Pinpoint the cell where the given text exists, returning its (x, y) midpoint coordinate. 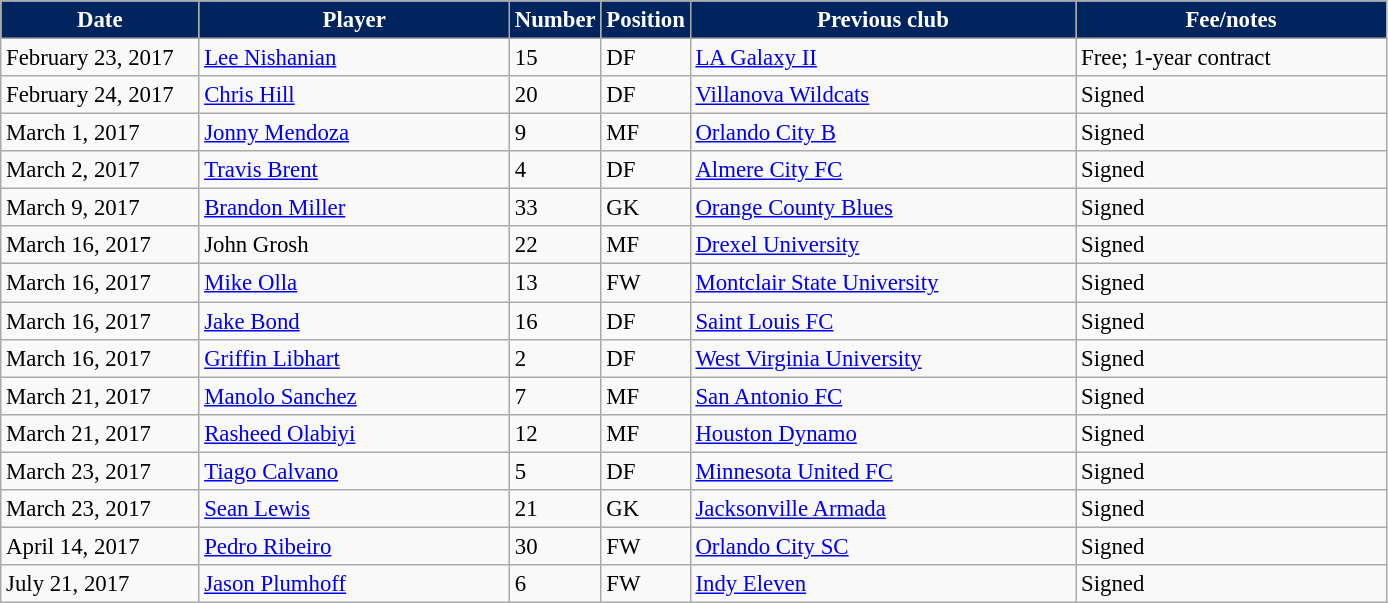
March 2, 2017 (100, 170)
20 (555, 95)
Villanova Wildcats (883, 95)
Position (646, 20)
33 (555, 208)
Indy Eleven (883, 584)
Orlando City SC (883, 546)
Jonny Mendoza (354, 133)
9 (555, 133)
6 (555, 584)
13 (555, 283)
Player (354, 20)
February 24, 2017 (100, 95)
Almere City FC (883, 170)
Jacksonville Armada (883, 509)
San Antonio FC (883, 396)
21 (555, 509)
West Virginia University (883, 358)
March 1, 2017 (100, 133)
2 (555, 358)
John Grosh (354, 245)
Saint Louis FC (883, 321)
Houston Dynamo (883, 433)
Jake Bond (354, 321)
Fee/notes (1232, 20)
15 (555, 58)
30 (555, 546)
Free; 1-year contract (1232, 58)
Drexel University (883, 245)
April 14, 2017 (100, 546)
Chris Hill (354, 95)
16 (555, 321)
7 (555, 396)
Sean Lewis (354, 509)
LA Galaxy II (883, 58)
Minnesota United FC (883, 471)
Tiago Calvano (354, 471)
Previous club (883, 20)
February 23, 2017 (100, 58)
Travis Brent (354, 170)
Orange County Blues (883, 208)
Manolo Sanchez (354, 396)
Brandon Miller (354, 208)
Griffin Libhart (354, 358)
Mike Olla (354, 283)
March 9, 2017 (100, 208)
Date (100, 20)
Pedro Ribeiro (354, 546)
Lee Nishanian (354, 58)
4 (555, 170)
July 21, 2017 (100, 584)
5 (555, 471)
22 (555, 245)
Rasheed Olabiyi (354, 433)
Montclair State University (883, 283)
Jason Plumhoff (354, 584)
Orlando City B (883, 133)
Number (555, 20)
12 (555, 433)
